Detect which cell encompasses the target text, then output its [X, Y] center coordinate. 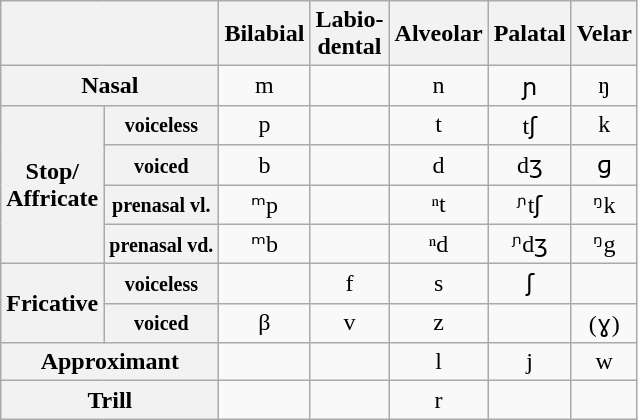
r [438, 400]
Palatal [530, 34]
v [350, 323]
ᵐp [264, 204]
d [438, 165]
b [264, 165]
β [264, 323]
Velar [604, 34]
p [264, 125]
n [438, 86]
z [438, 323]
ŋ [604, 86]
ᶮtʃ [530, 204]
l [438, 362]
Bilabial [264, 34]
Stop/Affricate [52, 184]
j [530, 362]
Labio-dental [350, 34]
tʃ [530, 125]
k [604, 125]
w [604, 362]
Trill [110, 400]
ɡ [604, 165]
ɲ [530, 86]
prenasal vl. [162, 204]
prenasal vd. [162, 244]
m [264, 86]
ⁿd [438, 244]
ʃ [530, 284]
f [350, 284]
Approximant [110, 362]
s [438, 284]
ᶮdʒ [530, 244]
(ɣ) [604, 323]
ᵐb [264, 244]
ᵑk [604, 204]
ᵑg [604, 244]
Nasal [110, 86]
Alveolar [438, 34]
ⁿt [438, 204]
Fricative [52, 304]
t [438, 125]
dʒ [530, 165]
